Scan for the cell matching the given text and deliver its (x, y) coordinate at center. 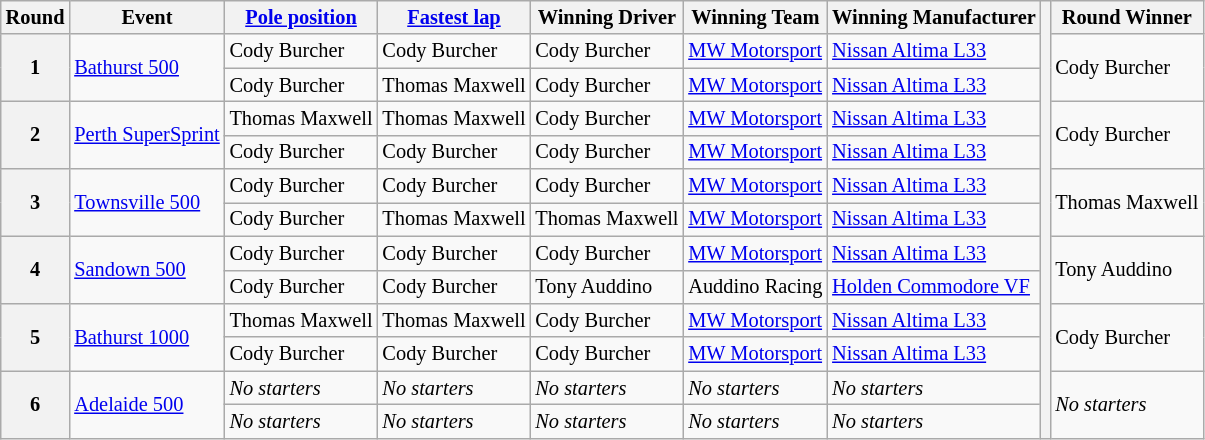
4 (36, 270)
Pole position (302, 17)
6 (36, 404)
3 (36, 202)
Holden Commodore VF (934, 287)
Round (36, 17)
Sandown 500 (146, 270)
Winning Team (755, 17)
2 (36, 134)
Event (146, 17)
Round Winner (1126, 17)
5 (36, 336)
1 (36, 68)
Bathurst 1000 (146, 336)
Perth SuperSprint (146, 134)
Adelaide 500 (146, 404)
Townsville 500 (146, 202)
Bathurst 500 (146, 68)
Winning Manufacturer (934, 17)
Fastest lap (454, 17)
Winning Driver (606, 17)
Auddino Racing (755, 287)
